Extract the (x, y) coordinate from the center of the cell holding the provided text.  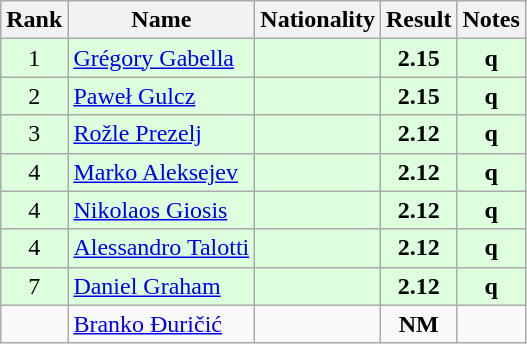
7 (34, 286)
Notes (491, 20)
Result (419, 20)
Daniel Graham (162, 286)
Rožle Prezelj (162, 134)
Branko Đuričić (162, 324)
Grégory Gabella (162, 58)
Nationality (318, 20)
NM (419, 324)
1 (34, 58)
Nikolaos Giosis (162, 210)
Marko Aleksejev (162, 172)
Paweł Gulcz (162, 96)
Name (162, 20)
3 (34, 134)
Rank (34, 20)
2 (34, 96)
Alessandro Talotti (162, 248)
